Pinpoint the cell where the given text exists, returning its [x, y] midpoint coordinate. 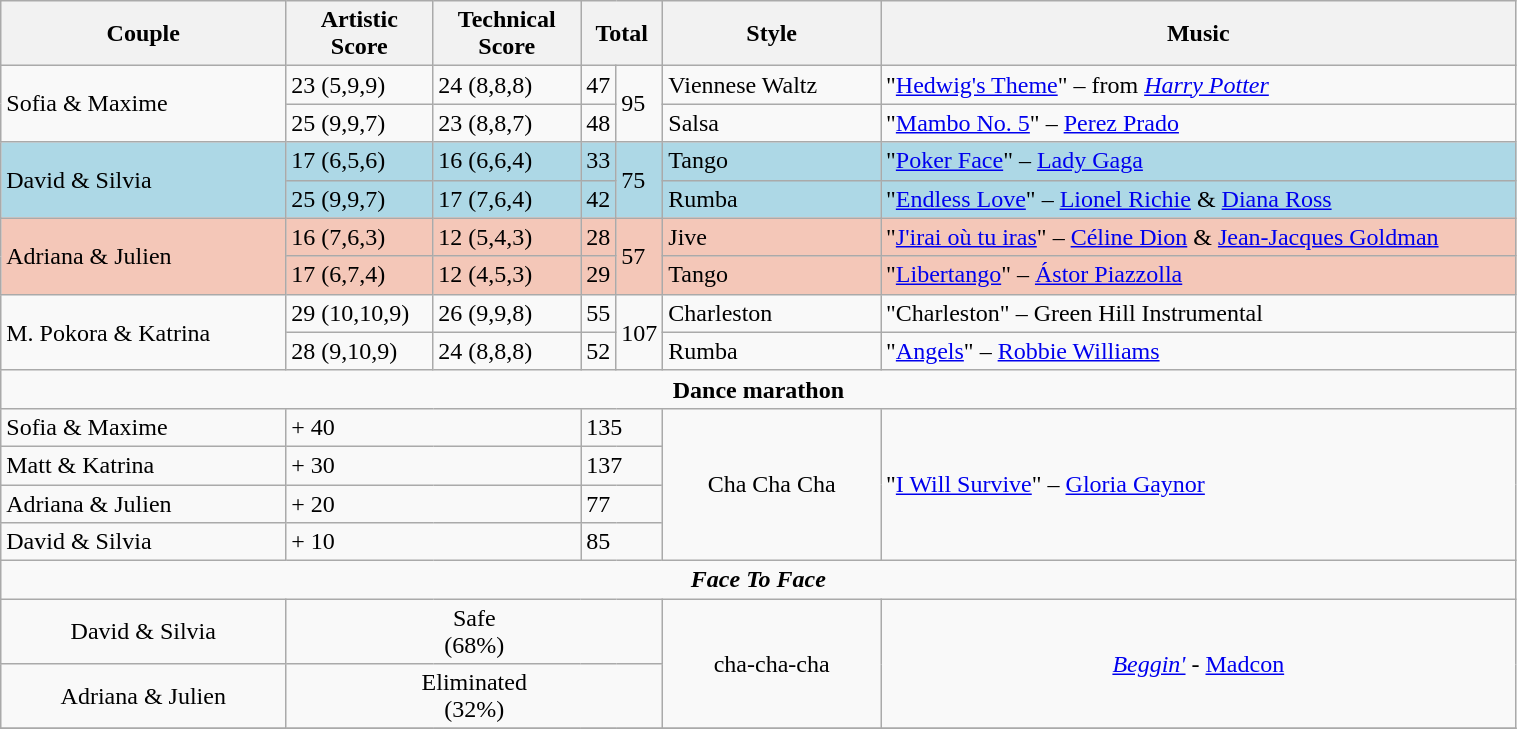
+ 10 [434, 542]
16 (6,6,4) [507, 161]
Charleston [772, 313]
Dance marathon [758, 389]
29 (10,10,9) [360, 313]
33 [598, 161]
"Angels" – Robbie Williams [1199, 351]
Artistic Score [360, 34]
+ 40 [434, 427]
75 [640, 180]
95 [640, 104]
29 [598, 275]
12 (5,4,3) [507, 237]
42 [598, 199]
"Mambo No. 5" – Perez Prado [1199, 123]
107 [640, 332]
85 [622, 542]
Jive [772, 237]
28 [598, 237]
+ 20 [434, 503]
47 [598, 85]
"J'irai où tu iras" – Céline Dion & Jean-Jacques Goldman [1199, 237]
"Hedwig's Theme" – from Harry Potter [1199, 85]
"Charleston" – Green Hill Instrumental [1199, 313]
55 [598, 313]
23 (8,8,7) [507, 123]
17 (6,7,4) [360, 275]
Eliminated(32%) [474, 696]
Safe(68%) [474, 632]
Matt & Katrina [144, 465]
77 [622, 503]
Face To Face [758, 580]
Viennese Waltz [772, 85]
135 [622, 427]
"Libertango" – Ástor Piazzolla [1199, 275]
Beggin' - Madcon [1199, 664]
17 (7,6,4) [507, 199]
M. Pokora & Katrina [144, 332]
12 (4,5,3) [507, 275]
57 [640, 256]
cha-cha-cha [772, 664]
23 (5,9,9) [360, 85]
Style [772, 34]
17 (6,5,6) [360, 161]
26 (9,9,8) [507, 313]
48 [598, 123]
28 (9,10,9) [360, 351]
52 [598, 351]
137 [622, 465]
16 (7,6,3) [360, 237]
Cha Cha Cha [772, 484]
+ 30 [434, 465]
Couple [144, 34]
Music [1199, 34]
Technical Score [507, 34]
"I Will Survive" – Gloria Gaynor [1199, 484]
Total [622, 34]
"Poker Face" – Lady Gaga [1199, 161]
"Endless Love" – Lionel Richie & Diana Ross [1199, 199]
Salsa [772, 123]
